Identify which cell holds the provided text, then report its (x, y) central coordinate. 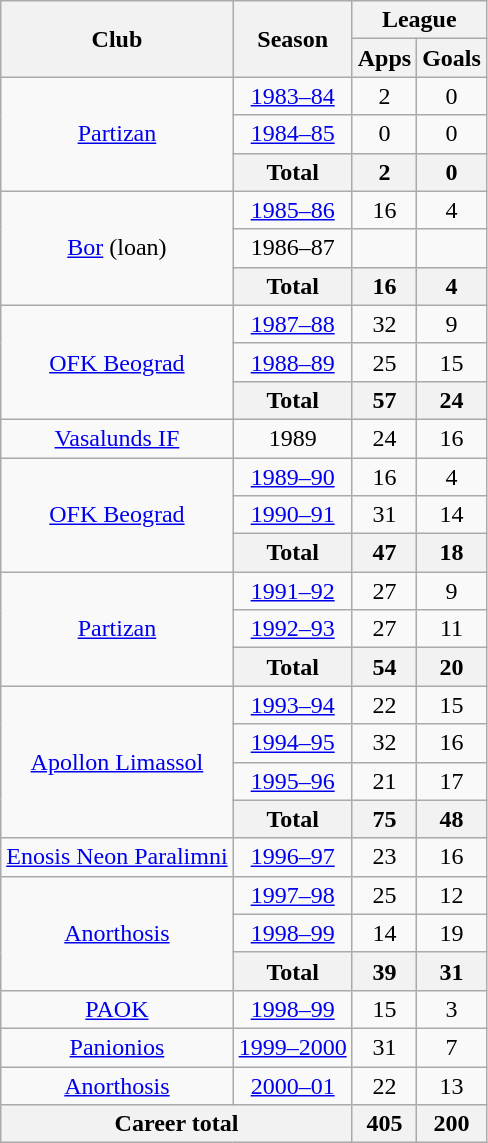
1994–95 (292, 743)
48 (452, 819)
19 (452, 933)
21 (384, 781)
1997–98 (292, 895)
Goals (452, 58)
1987–88 (292, 324)
13 (452, 1085)
39 (384, 971)
1996–97 (292, 857)
1983–84 (292, 96)
11 (452, 629)
Career total (176, 1124)
1995–96 (292, 781)
1993–94 (292, 705)
1990–91 (292, 515)
Club (117, 39)
20 (452, 667)
17 (452, 781)
1989 (292, 438)
1988–89 (292, 362)
1992–93 (292, 629)
200 (452, 1124)
1999–2000 (292, 1047)
1986–87 (292, 248)
Apps (384, 58)
57 (384, 400)
League (419, 20)
Season (292, 39)
3 (452, 1009)
Vasalunds IF (117, 438)
Panionios (117, 1047)
54 (384, 667)
1991–92 (292, 591)
Bor (loan) (117, 248)
Apollon Limassol (117, 762)
1984–85 (292, 134)
23 (384, 857)
47 (384, 553)
Enosis Neon Paralimni (117, 857)
18 (452, 553)
1985–86 (292, 210)
1989–90 (292, 477)
7 (452, 1047)
405 (384, 1124)
PAOK (117, 1009)
2000–01 (292, 1085)
75 (384, 819)
12 (452, 895)
